Identify which cell holds the provided text, then report its (X, Y) central coordinate. 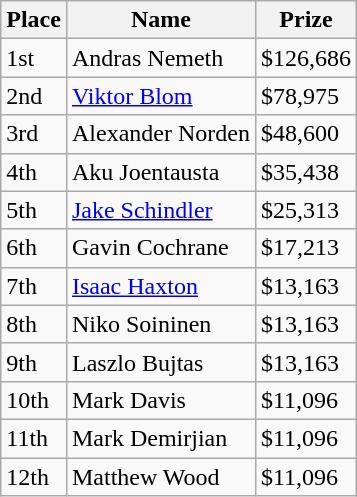
Jake Schindler (160, 210)
11th (34, 438)
Niko Soininen (160, 324)
Aku Joentausta (160, 172)
2nd (34, 96)
6th (34, 248)
$35,438 (306, 172)
$17,213 (306, 248)
8th (34, 324)
12th (34, 477)
9th (34, 362)
3rd (34, 134)
Prize (306, 20)
Name (160, 20)
Andras Nemeth (160, 58)
Mark Demirjian (160, 438)
Matthew Wood (160, 477)
$126,686 (306, 58)
Place (34, 20)
Laszlo Bujtas (160, 362)
7th (34, 286)
Mark Davis (160, 400)
1st (34, 58)
$25,313 (306, 210)
10th (34, 400)
Viktor Blom (160, 96)
$78,975 (306, 96)
4th (34, 172)
Alexander Norden (160, 134)
Isaac Haxton (160, 286)
Gavin Cochrane (160, 248)
5th (34, 210)
$48,600 (306, 134)
